Scan for the cell matching the given text and deliver its [X, Y] coordinate at center. 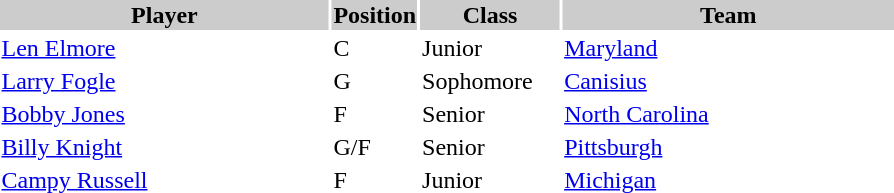
C [375, 48]
Junior [490, 48]
F [375, 114]
Team [728, 15]
Class [490, 15]
Canisius [728, 81]
Billy Knight [164, 147]
Pittsburgh [728, 147]
Maryland [728, 48]
North Carolina [728, 114]
G [375, 81]
Player [164, 15]
G/F [375, 147]
Larry Fogle [164, 81]
Len Elmore [164, 48]
Sophomore [490, 81]
Position [375, 15]
Bobby Jones [164, 114]
